Return the (X, Y) coordinate for the center point of the cell that contains the specified text.  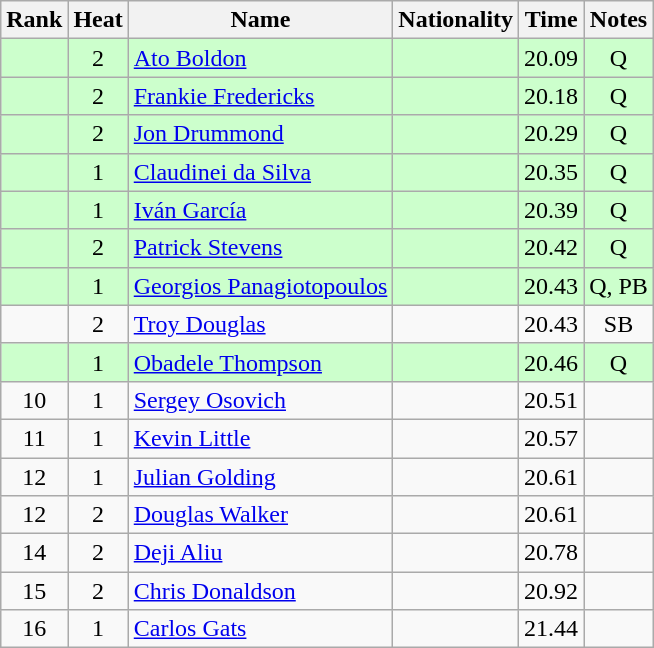
Troy Douglas (260, 324)
Notes (619, 20)
Sergey Osovich (260, 400)
Georgios Panagiotopoulos (260, 286)
20.42 (552, 248)
20.29 (552, 134)
21.44 (552, 629)
Obadele Thompson (260, 362)
SB (619, 324)
Frankie Fredericks (260, 96)
20.78 (552, 553)
Patrick Stevens (260, 248)
Deji Aliu (260, 553)
20.35 (552, 172)
Heat (98, 20)
16 (34, 629)
Douglas Walker (260, 515)
Q, PB (619, 286)
10 (34, 400)
Time (552, 20)
20.57 (552, 438)
Kevin Little (260, 438)
20.51 (552, 400)
Jon Drummond (260, 134)
20.46 (552, 362)
Carlos Gats (260, 629)
20.39 (552, 210)
Claudinei da Silva (260, 172)
14 (34, 553)
Julian Golding (260, 477)
Name (260, 20)
11 (34, 438)
Iván García (260, 210)
Ato Boldon (260, 58)
Chris Donaldson (260, 591)
Nationality (456, 20)
20.92 (552, 591)
20.09 (552, 58)
15 (34, 591)
20.18 (552, 96)
Rank (34, 20)
